For the text-containing cell, return its midpoint in (x, y) coordinate format. 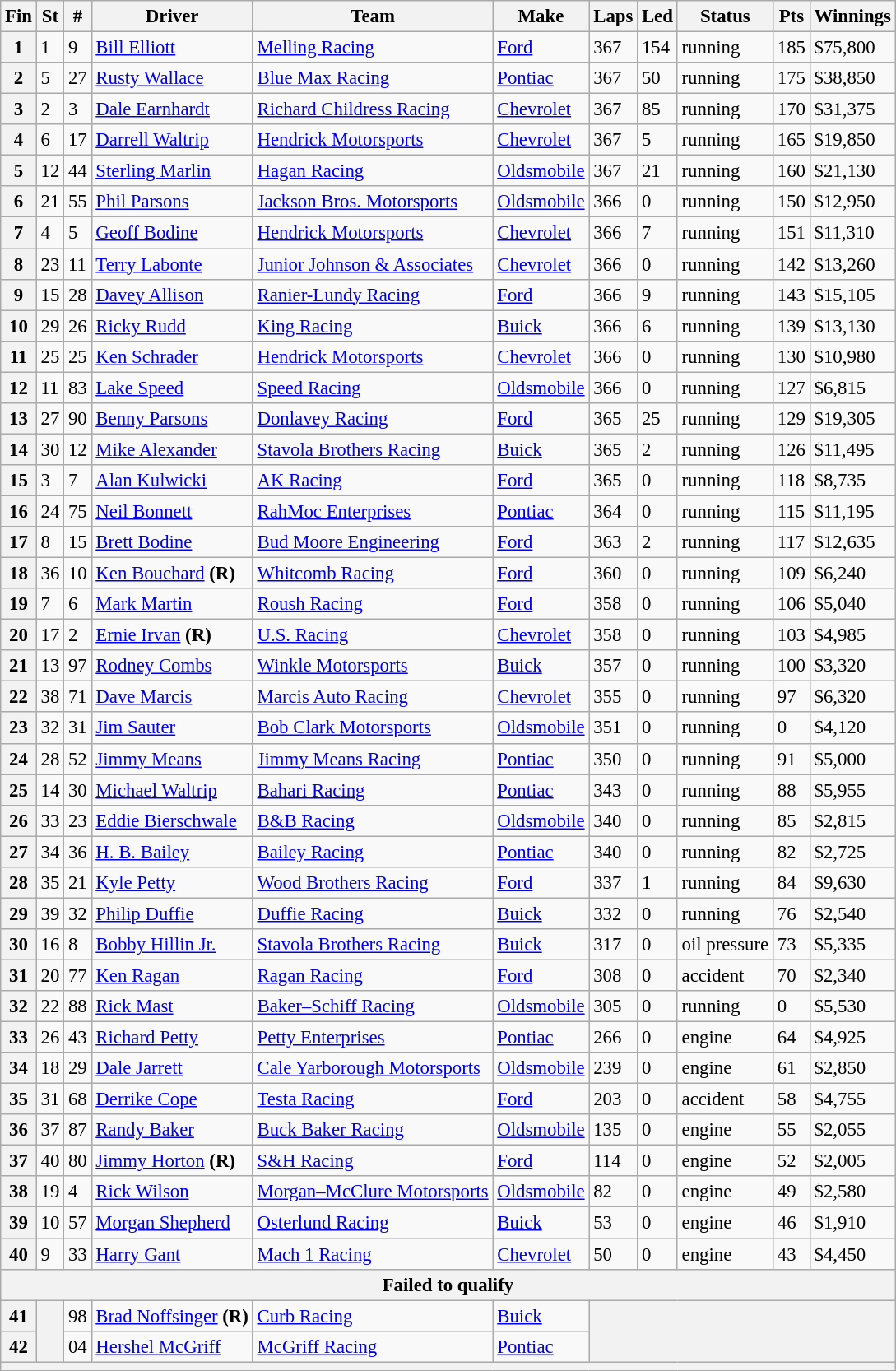
oil pressure (725, 945)
Failed to qualify (448, 1285)
203 (614, 1099)
$12,635 (852, 542)
83 (77, 388)
87 (77, 1130)
Donlavey Racing (373, 419)
$2,340 (852, 975)
337 (614, 883)
Mach 1 Racing (373, 1254)
RahMoc Enterprises (373, 511)
Dave Marcis (172, 697)
$75,800 (852, 48)
Kyle Petty (172, 883)
Whitcomb Racing (373, 574)
70 (792, 975)
$13,130 (852, 326)
$2,580 (852, 1192)
Ranier-Lundy Racing (373, 295)
Status (725, 16)
160 (792, 171)
Baker–Schiff Racing (373, 1006)
Driver (172, 16)
Junior Johnson & Associates (373, 264)
185 (792, 48)
151 (792, 233)
Derrike Cope (172, 1099)
68 (77, 1099)
Melling Racing (373, 48)
$3,320 (852, 666)
Fin (19, 16)
143 (792, 295)
239 (614, 1068)
McGriff Racing (373, 1346)
98 (77, 1316)
Rick Mast (172, 1006)
$6,815 (852, 388)
$4,985 (852, 635)
42 (19, 1346)
170 (792, 109)
# (77, 16)
$2,815 (852, 820)
Team (373, 16)
75 (77, 511)
$5,955 (852, 790)
Osterlund Racing (373, 1223)
Jim Sauter (172, 728)
S&H Racing (373, 1161)
Bailey Racing (373, 852)
$2,850 (852, 1068)
175 (792, 78)
44 (77, 171)
360 (614, 574)
84 (792, 883)
$10,980 (852, 356)
41 (19, 1316)
King Racing (373, 326)
Petty Enterprises (373, 1038)
$5,530 (852, 1006)
114 (614, 1161)
Pts (792, 16)
$12,950 (852, 202)
308 (614, 975)
$19,850 (852, 140)
Randy Baker (172, 1130)
$5,335 (852, 945)
126 (792, 449)
$13,260 (852, 264)
Rusty Wallace (172, 78)
$11,495 (852, 449)
Led (658, 16)
Ken Ragan (172, 975)
Duffie Racing (373, 913)
305 (614, 1006)
$4,450 (852, 1254)
Morgan–McClure Motorsports (373, 1192)
$5,040 (852, 604)
Hershel McGriff (172, 1346)
Terry Labonte (172, 264)
Wood Brothers Racing (373, 883)
Bob Clark Motorsports (373, 728)
AK Racing (373, 481)
57 (77, 1223)
$4,120 (852, 728)
Dale Jarrett (172, 1068)
Lake Speed (172, 388)
Ricky Rudd (172, 326)
351 (614, 728)
Eddie Bierschwale (172, 820)
154 (658, 48)
Blue Max Racing (373, 78)
Richard Petty (172, 1038)
St (49, 16)
117 (792, 542)
Cale Yarborough Motorsports (373, 1068)
130 (792, 356)
$38,850 (852, 78)
Marcis Auto Racing (373, 697)
$2,540 (852, 913)
04 (77, 1346)
317 (614, 945)
Bill Elliott (172, 48)
Michael Waltrip (172, 790)
80 (77, 1161)
118 (792, 481)
357 (614, 666)
Rodney Combs (172, 666)
$11,195 (852, 511)
Philip Duffie (172, 913)
Jimmy Horton (R) (172, 1161)
115 (792, 511)
100 (792, 666)
103 (792, 635)
Curb Racing (373, 1316)
91 (792, 759)
Alan Kulwicki (172, 481)
Rick Wilson (172, 1192)
$6,240 (852, 574)
Richard Childress Racing (373, 109)
53 (614, 1223)
Mark Martin (172, 604)
46 (792, 1223)
142 (792, 264)
Jimmy Means (172, 759)
Benny Parsons (172, 419)
Brett Bodine (172, 542)
355 (614, 697)
76 (792, 913)
150 (792, 202)
$9,630 (852, 883)
Neil Bonnett (172, 511)
$4,925 (852, 1038)
$4,755 (852, 1099)
$31,375 (852, 109)
77 (77, 975)
364 (614, 511)
Bobby Hillin Jr. (172, 945)
$5,000 (852, 759)
363 (614, 542)
$21,130 (852, 171)
135 (614, 1130)
Jimmy Means Racing (373, 759)
49 (792, 1192)
Ken Bouchard (R) (172, 574)
73 (792, 945)
350 (614, 759)
Davey Allison (172, 295)
$2,005 (852, 1161)
Dale Earnhardt (172, 109)
129 (792, 419)
Testa Racing (373, 1099)
Ken Schrader (172, 356)
61 (792, 1068)
Ragan Racing (373, 975)
343 (614, 790)
Hagan Racing (373, 171)
$19,305 (852, 419)
Winnings (852, 16)
Make (541, 16)
Bud Moore Engineering (373, 542)
H. B. Bailey (172, 852)
Ernie Irvan (R) (172, 635)
90 (77, 419)
Mike Alexander (172, 449)
58 (792, 1099)
$6,320 (852, 697)
106 (792, 604)
Sterling Marlin (172, 171)
71 (77, 697)
Jackson Bros. Motorsports (373, 202)
Brad Noffsinger (R) (172, 1316)
$15,105 (852, 295)
Harry Gant (172, 1254)
139 (792, 326)
$8,735 (852, 481)
Speed Racing (373, 388)
Bahari Racing (373, 790)
B&B Racing (373, 820)
Winkle Motorsports (373, 666)
U.S. Racing (373, 635)
$2,055 (852, 1130)
Phil Parsons (172, 202)
$1,910 (852, 1223)
332 (614, 913)
Roush Racing (373, 604)
$2,725 (852, 852)
$11,310 (852, 233)
266 (614, 1038)
Morgan Shepherd (172, 1223)
Laps (614, 16)
109 (792, 574)
165 (792, 140)
64 (792, 1038)
127 (792, 388)
Darrell Waltrip (172, 140)
Buck Baker Racing (373, 1130)
Geoff Bodine (172, 233)
